Find where the given text appears and provide that cell's center as [X, Y] coordinate. 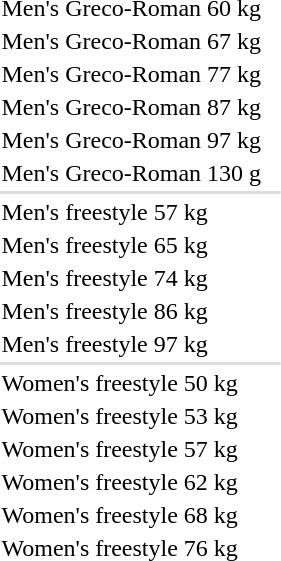
Women's freestyle 53 kg [132, 416]
Men's freestyle 74 kg [132, 278]
Men's Greco-Roman 67 kg [132, 41]
Women's freestyle 57 kg [132, 449]
Men's Greco-Roman 87 kg [132, 107]
Women's freestyle 50 kg [132, 383]
Men's Greco-Roman 97 kg [132, 140]
Women's freestyle 68 kg [132, 515]
Men's freestyle 86 kg [132, 311]
Men's Greco-Roman 130 g [132, 173]
Women's freestyle 62 kg [132, 482]
Men's freestyle 57 kg [132, 212]
Men's freestyle 65 kg [132, 245]
Men's Greco-Roman 77 kg [132, 74]
Men's freestyle 97 kg [132, 344]
